From the cell containing the given text, extract its center point as [x, y] coordinate. 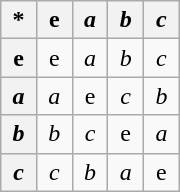
* [19, 20]
